Detect which cell encompasses the target text, then output its [X, Y] center coordinate. 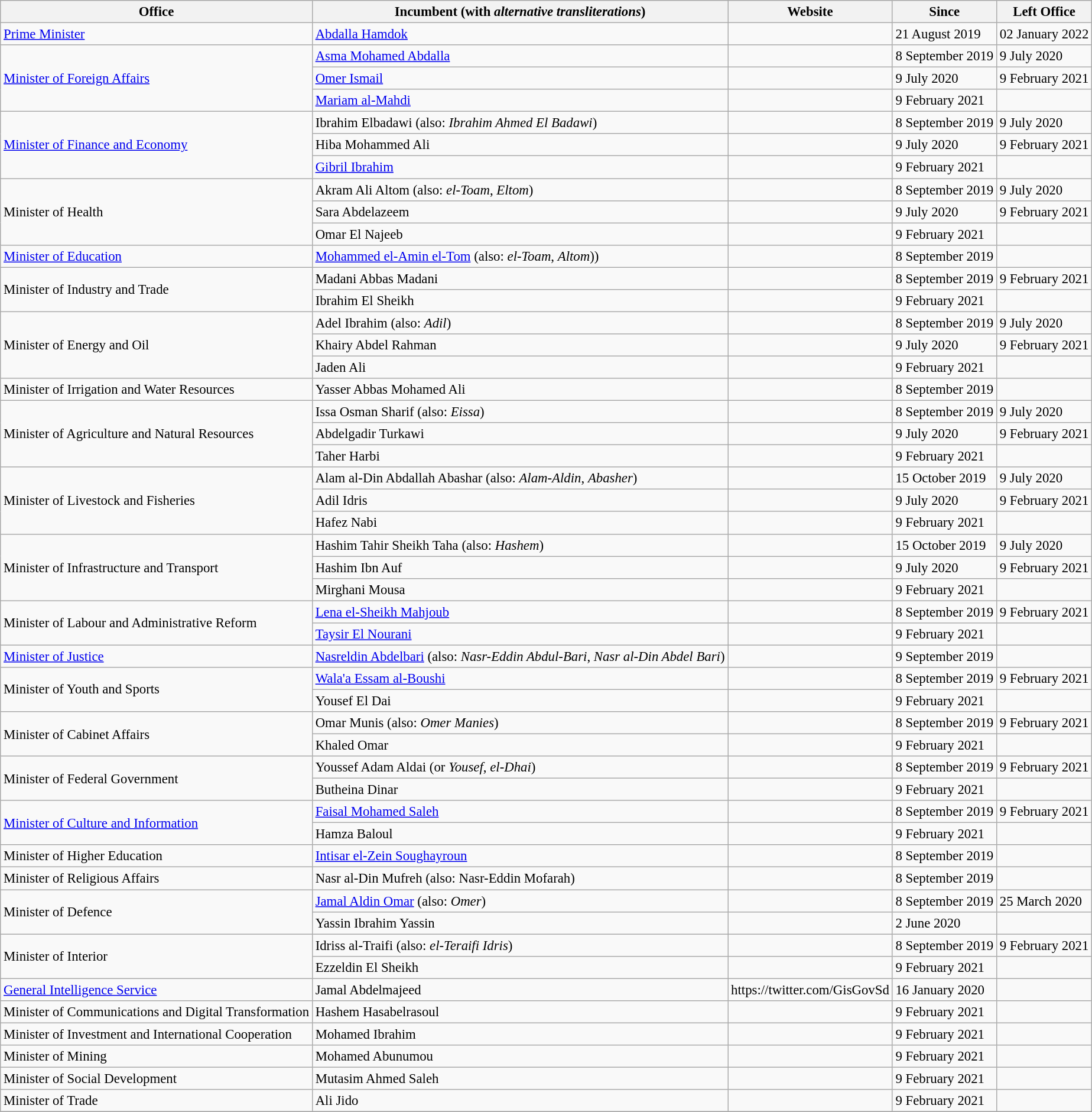
General Intelligence Service [157, 990]
Youssef Adam Aldai (or Yousef, el-Dhai) [520, 767]
Jamal Abdelmajeed [520, 990]
Minister of Health [157, 212]
Intisar el-Zein Soughayroun [520, 857]
Minister of Cabinet Affairs [157, 734]
Mutasim Ahmed Saleh [520, 1078]
https://twitter.com/GisGovSd [810, 990]
25 March 2020 [1044, 901]
Mohamed Ibrahim [520, 1034]
Minister of Infrastructure and Transport [157, 568]
Incumbent (with alternative transliterations) [520, 12]
Minister of Livestock and Fisheries [157, 500]
Minister of Investment and International Cooperation [157, 1034]
Website [810, 12]
Minister of Youth and Sports [157, 689]
Minister of Energy and Oil [157, 345]
Prime Minister [157, 34]
Minister of Labour and Administrative Reform [157, 623]
Gibril Ibrahim [520, 167]
Minister of Trade [157, 1101]
Mohamed Abunumou [520, 1056]
Hashem Hasabelrasoul [520, 1012]
Hashim Ibn Auf [520, 568]
Nasr al-Din Mufreh (also: Nasr-Eddin Mofarah) [520, 878]
2 June 2020 [944, 923]
Minister of Higher Education [157, 857]
Left Office [1044, 12]
Hashim Tahir Sheikh Taha (also: Hashem) [520, 545]
Akram Ali Altom (also: el-Toam, Eltom) [520, 190]
Minister of Industry and Trade [157, 290]
Faisal Mohamed Saleh [520, 812]
Minister of Finance and Economy [157, 145]
Jamal Aldin Omar (also: Omer) [520, 901]
Asma Mohamed Abdalla [520, 56]
Abdelgadir Turkawi [520, 434]
Minister of Religious Affairs [157, 878]
Alam al-Din Abdallah Abashar (also: Alam-Aldin, Abasher) [520, 478]
Sara Abdelazeem [520, 212]
Minister of Communications and Digital Transformation [157, 1012]
Omar El Najeeb [520, 234]
Yassin Ibrahim Yassin [520, 923]
Yousef El Dai [520, 701]
Minister of Justice [157, 656]
Adil Idris [520, 501]
Mohammed el-Amin el-Tom (also: el-Toam, Altom)) [520, 256]
Adel Ibrahim (also: Adil) [520, 323]
Minister of Interior [157, 957]
02 January 2022 [1044, 34]
Omer Ismail [520, 79]
Nasreldin Abdelbari (also: Nasr-Eddin Abdul-Bari, Nasr al-Din Abdel Bari) [520, 656]
Taysir El Nourani [520, 634]
Hamza Baloul [520, 834]
21 August 2019 [944, 34]
9 September 2019 [944, 656]
Minister of Defence [157, 912]
Yasser Abbas Mohamed Ali [520, 390]
Butheina Dinar [520, 790]
Office [157, 12]
Jaden Ali [520, 367]
Hiba Mohammed Ali [520, 145]
Minister of Culture and Information [157, 823]
Ibrahim Elbadawi (also: Ibrahim Ahmed El Badawi) [520, 123]
Minister of Mining [157, 1056]
Ibrahim El Sheikh [520, 301]
Ali Jido [520, 1101]
Khaled Omar [520, 745]
Minister of Irrigation and Water Resources [157, 390]
Issa Osman Sharif (also: Eissa) [520, 412]
Mirghani Mousa [520, 589]
Hafez Nabi [520, 523]
Minister of Federal Government [157, 778]
Omar Munis (also: Omer Manies) [520, 723]
Lena el-Sheikh Mahjoub [520, 612]
Minister of Social Development [157, 1078]
Minister of Agriculture and Natural Resources [157, 434]
Minister of Education [157, 256]
Wala'a Essam al-Boushi [520, 679]
Taher Harbi [520, 456]
Since [944, 12]
Ezzeldin El Sheikh [520, 967]
Khairy Abdel Rahman [520, 345]
Minister of Foreign Affairs [157, 78]
Abdalla Hamdok [520, 34]
Madani Abbas Madani [520, 278]
Mariam al-Mahdi [520, 100]
16 January 2020 [944, 990]
Idriss al-Traifi (also: el-Teraifi Idris) [520, 945]
